Output the [x, y] coordinate of the center of the cell containing the given text.  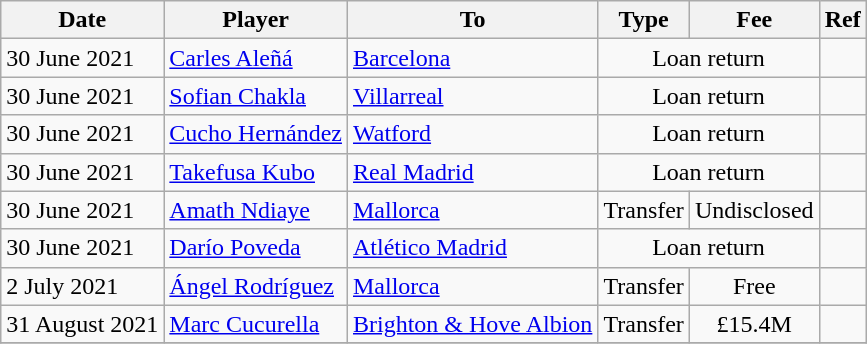
Type [644, 20]
31 August 2021 [82, 324]
To [472, 20]
Takefusa Kubo [256, 172]
2 July 2021 [82, 286]
Darío Poveda [256, 248]
Ángel Rodríguez [256, 286]
Marc Cucurella [256, 324]
Brighton & Hove Albion [472, 324]
£15.4M [754, 324]
Player [256, 20]
Carles Aleñá [256, 58]
Barcelona [472, 58]
Villarreal [472, 96]
Cucho Hernández [256, 134]
Undisclosed [754, 210]
Watford [472, 134]
Fee [754, 20]
Sofian Chakla [256, 96]
Free [754, 286]
Amath Ndiaye [256, 210]
Ref [842, 20]
Real Madrid [472, 172]
Date [82, 20]
Atlético Madrid [472, 248]
